Find where the given text appears and provide that cell's center as [X, Y] coordinate. 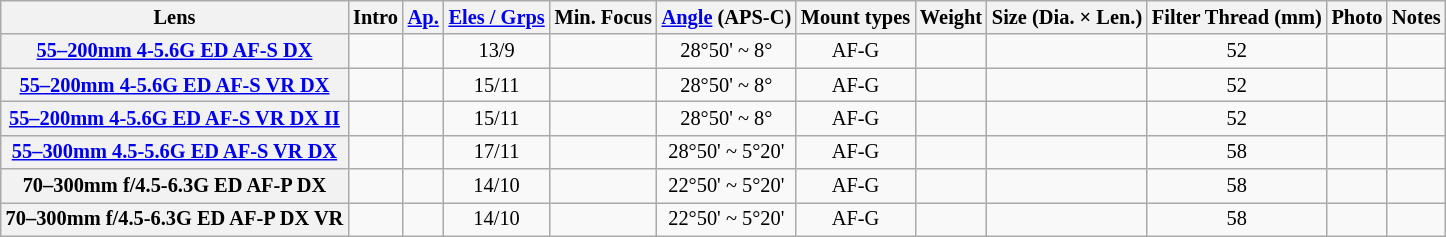
Ap. [424, 17]
Photo [1358, 17]
Weight [951, 17]
Eles / Grps [497, 17]
Filter Thread (mm) [1237, 17]
Size (Dia. × Len.) [1067, 17]
70–300mm f/4.5-6.3G ED AF-P DX [174, 186]
17/11 [497, 152]
Min. Focus [604, 17]
70–300mm f/4.5-6.3G ED AF-P DX VR [174, 219]
13/9 [497, 51]
55–200mm 4-5.6G ED AF-S VR DX II [174, 118]
Mount types [856, 17]
55–300mm 4.5-5.6G ED AF-S VR DX [174, 152]
Lens [174, 17]
Notes [1416, 17]
55–200mm 4-5.6G ED AF-S DX [174, 51]
Angle (APS-C) [726, 17]
55–200mm 4-5.6G ED AF-S VR DX [174, 85]
28°50' ~ 5°20' [726, 152]
Intro [376, 17]
